For the text-containing cell, return its midpoint in [x, y] coordinate format. 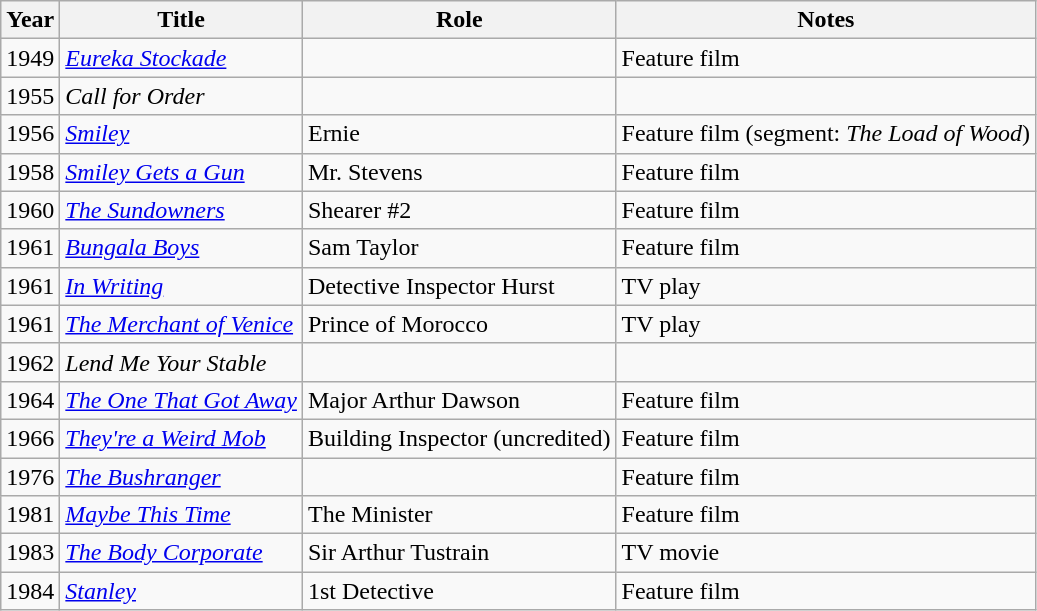
In Writing [182, 286]
Mr. Stevens [459, 172]
They're a Weird Mob [182, 438]
1960 [30, 210]
The Merchant of Venice [182, 324]
Call for Order [182, 96]
Bungala Boys [182, 248]
The Minister [459, 515]
Eureka Stockade [182, 58]
Notes [826, 20]
Prince of Morocco [459, 324]
Smiley [182, 134]
1st Detective [459, 591]
The Sundowners [182, 210]
1958 [30, 172]
Building Inspector (uncredited) [459, 438]
1983 [30, 553]
1956 [30, 134]
Shearer #2 [459, 210]
The One That Got Away [182, 400]
The Bushranger [182, 477]
Year [30, 20]
1964 [30, 400]
1981 [30, 515]
1966 [30, 438]
1984 [30, 591]
TV movie [826, 553]
Sam Taylor [459, 248]
Lend Me Your Stable [182, 362]
Role [459, 20]
1955 [30, 96]
Ernie [459, 134]
Sir Arthur Tustrain [459, 553]
Stanley [182, 591]
Major Arthur Dawson [459, 400]
Feature film (segment: The Load of Wood) [826, 134]
Title [182, 20]
Detective Inspector Hurst [459, 286]
The Body Corporate [182, 553]
1962 [30, 362]
1949 [30, 58]
1976 [30, 477]
Smiley Gets a Gun [182, 172]
Maybe This Time [182, 515]
